Find where the given text appears and provide that cell's center as (x, y) coordinate. 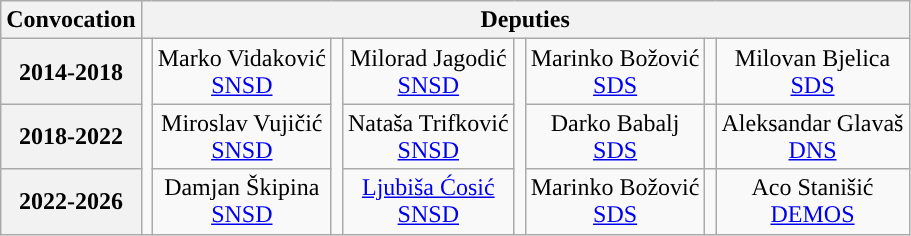
Convocation (71, 20)
2022-2026 (71, 202)
Ljubiša ĆosićSNSD (428, 202)
2018-2022 (71, 136)
2014-2018 (71, 72)
Darko BabaljSDS (615, 136)
Aleksandar GlavašDNS (812, 136)
Nataša TrifkovićSNSD (428, 136)
Deputies (525, 20)
Aco StanišićDEMOS (812, 202)
Damjan ŠkipinaSNSD (242, 202)
Milovan BjelicaSDS (812, 72)
Marko VidakovićSNSD (242, 72)
Miroslav VujičićSNSD (242, 136)
Milorad JagodićSNSD (428, 72)
